Extract the (X, Y) coordinate from the center of the cell holding the provided text.  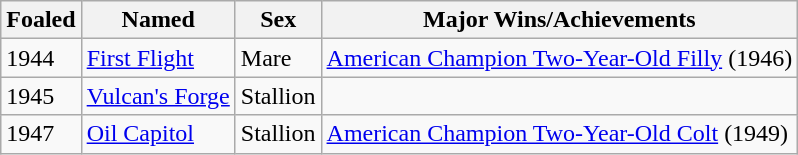
1944 (41, 58)
Sex (278, 20)
American Champion Two-Year-Old Colt (1949) (560, 134)
1947 (41, 134)
1945 (41, 96)
Named (158, 20)
Major Wins/Achievements (560, 20)
Vulcan's Forge (158, 96)
Foaled (41, 20)
Mare (278, 58)
Oil Capitol (158, 134)
American Champion Two-Year-Old Filly (1946) (560, 58)
First Flight (158, 58)
